Identify which cell holds the provided text, then report its (X, Y) central coordinate. 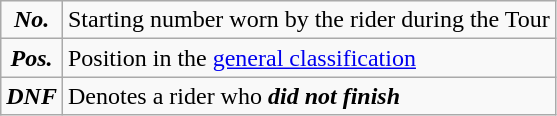
Position in the general classification (308, 58)
DNF (32, 96)
Denotes a rider who did not finish (308, 96)
Pos. (32, 58)
No. (32, 20)
Starting number worn by the rider during the Tour (308, 20)
